Search for the cell housing the specified text and yield its [x, y] center coordinate. 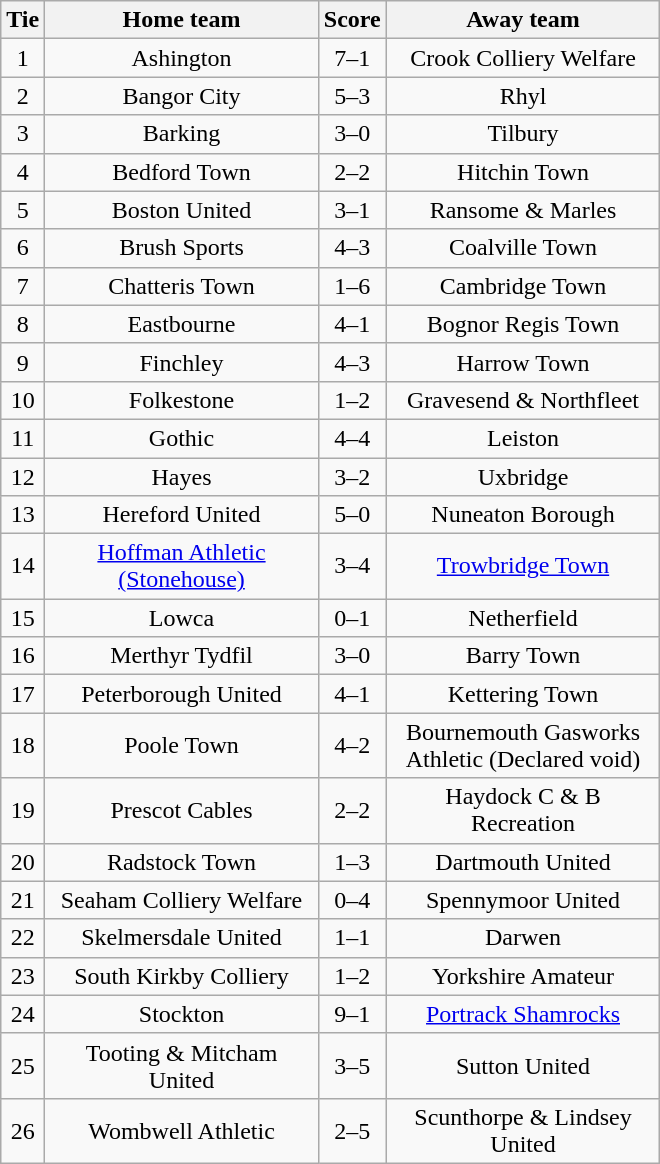
11 [23, 438]
2 [23, 96]
Dartmouth United [523, 862]
Hayes [182, 477]
Spennymoor United [523, 900]
23 [23, 976]
3–2 [352, 477]
24 [23, 1014]
Sutton United [523, 1066]
3 [23, 134]
8 [23, 324]
Ashington [182, 58]
Bournemouth Gasworks Athletic (Declared void) [523, 746]
1–3 [352, 862]
3–1 [352, 210]
Seaham Colliery Welfare [182, 900]
0–1 [352, 618]
Brush Sports [182, 248]
Gothic [182, 438]
Hereford United [182, 515]
5–0 [352, 515]
Boston United [182, 210]
20 [23, 862]
16 [23, 656]
9 [23, 362]
3–4 [352, 566]
Chatteris Town [182, 286]
18 [23, 746]
10 [23, 400]
1–6 [352, 286]
Leiston [523, 438]
Barking [182, 134]
Finchley [182, 362]
Scunthorpe & Lindsey United [523, 1130]
22 [23, 938]
Tilbury [523, 134]
14 [23, 566]
Uxbridge [523, 477]
Harrow Town [523, 362]
Haydock C & B Recreation [523, 810]
Lowca [182, 618]
Bedford Town [182, 172]
Peterborough United [182, 694]
6 [23, 248]
Hoffman Athletic (Stonehouse) [182, 566]
Merthyr Tydfil [182, 656]
Darwen [523, 938]
Rhyl [523, 96]
9–1 [352, 1014]
3–5 [352, 1066]
Ransome & Marles [523, 210]
7–1 [352, 58]
25 [23, 1066]
4–4 [352, 438]
Crook Colliery Welfare [523, 58]
Barry Town [523, 656]
7 [23, 286]
21 [23, 900]
Trowbridge Town [523, 566]
26 [23, 1130]
19 [23, 810]
Kettering Town [523, 694]
Nuneaton Borough [523, 515]
Eastbourne [182, 324]
Bognor Regis Town [523, 324]
5 [23, 210]
Yorkshire Amateur [523, 976]
4 [23, 172]
2–5 [352, 1130]
Home team [182, 20]
Stockton [182, 1014]
Tie [23, 20]
5–3 [352, 96]
13 [23, 515]
Away team [523, 20]
Netherfield [523, 618]
Skelmersdale United [182, 938]
Bangor City [182, 96]
Folkestone [182, 400]
Poole Town [182, 746]
0–4 [352, 900]
Radstock Town [182, 862]
Portrack Shamrocks [523, 1014]
Prescot Cables [182, 810]
Score [352, 20]
Hitchin Town [523, 172]
1–1 [352, 938]
1 [23, 58]
Wombwell Athletic [182, 1130]
15 [23, 618]
Cambridge Town [523, 286]
Coalville Town [523, 248]
South Kirkby Colliery [182, 976]
17 [23, 694]
4–2 [352, 746]
12 [23, 477]
Gravesend & Northfleet [523, 400]
Tooting & Mitcham United [182, 1066]
